Scan for the cell matching the given text and deliver its [x, y] coordinate at center. 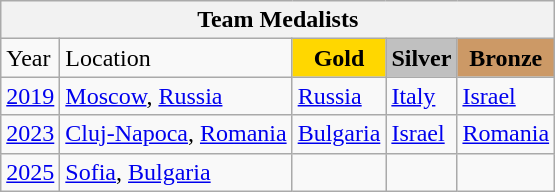
Silver [422, 58]
Bronze [506, 58]
Italy [422, 96]
Sofia, Bulgaria [176, 172]
Gold [339, 58]
2025 [30, 172]
2023 [30, 134]
Moscow, Russia [176, 96]
Cluj-Napoca, Romania [176, 134]
Russia [339, 96]
Romania [506, 134]
2019 [30, 96]
Bulgaria [339, 134]
Team Medalists [278, 20]
Year [30, 58]
Location [176, 58]
